Return the (X, Y) coordinate for the center point of the cell that contains the specified text.  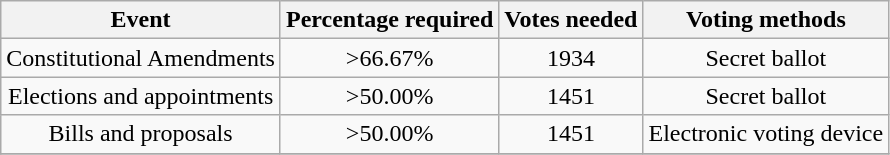
Event (141, 20)
Bills and proposals (141, 134)
Electronic voting device (766, 134)
Votes needed (571, 20)
>66.67% (389, 58)
Voting methods (766, 20)
Constitutional Amendments (141, 58)
Percentage required (389, 20)
Elections and appointments (141, 96)
1934 (571, 58)
